From the cell containing the given text, extract its center point as [x, y] coordinate. 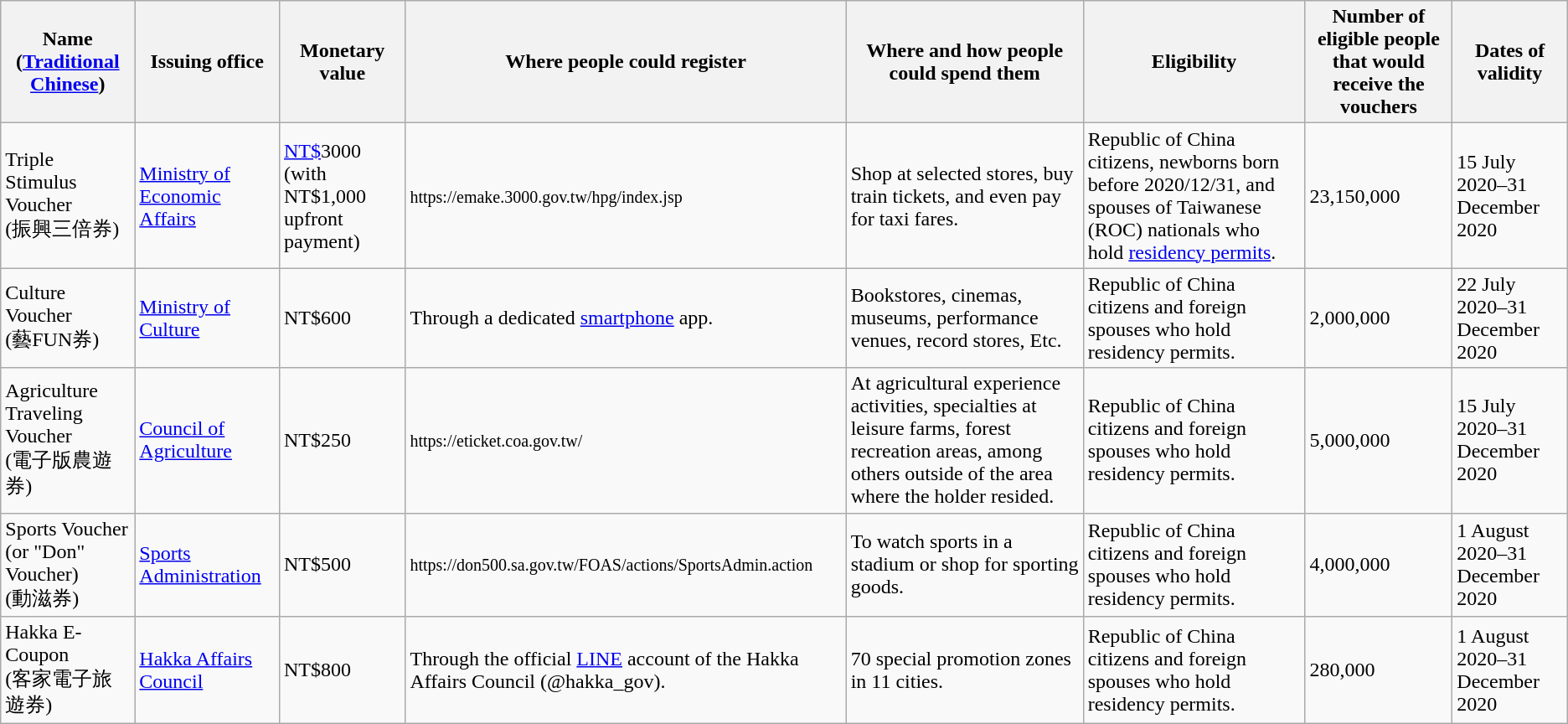
https://don500.sa.gov.tw/FOAS/actions/SportsAdmin.action [626, 565]
Shop at selected stores, buy train tickets, and even pay for taxi fares. [965, 196]
NT$800 [342, 670]
70 special promotion zones in 11 cities. [965, 670]
Where people could register [626, 62]
Issuing office [208, 62]
Through the official LINE account of the Hakka Affairs Council (@hakka_gov). [626, 670]
NT$500 [342, 565]
Sports Voucher (or "Don" Voucher)(動滋券) [68, 565]
Hakka E-Coupon(客家電子旅遊券) [68, 670]
Republic of China citizens, newborns born before 2020/12/31, and spouses of Taiwanese (ROC) nationals who hold residency permits. [1194, 196]
Bookstores, cinemas, museums, performance venues, record stores, Etc. [965, 318]
Sports Administration [208, 565]
Ministry of Economic Affairs [208, 196]
Triple Stimulus Voucher(振興三倍券) [68, 196]
Monetary value [342, 62]
Hakka Affairs Council [208, 670]
Where and how people could spend them [965, 62]
Through a dedicated smartphone app. [626, 318]
4,000,000 [1379, 565]
Council of Agriculture [208, 441]
To watch sports in a stadium or shop for sporting goods. [965, 565]
Eligibility [1194, 62]
Culture Voucher(藝FUN券) [68, 318]
23,150,000 [1379, 196]
Ministry of Culture [208, 318]
Dates of validity [1509, 62]
Agriculture Traveling Voucher(電子版農遊券) [68, 441]
Number of eligible people that would receive the vouchers [1379, 62]
https://emake.3000.gov.tw/hpg/index.jsp [626, 196]
Name(Traditional Chinese) [68, 62]
NT$250 [342, 441]
NT$600 [342, 318]
22 July 2020–31 December 2020 [1509, 318]
280,000 [1379, 670]
NT$3000 (with NT$1,000 upfront payment) [342, 196]
2,000,000 [1379, 318]
https://eticket.coa.gov.tw/ [626, 441]
5,000,000 [1379, 441]
